Return (X, Y) of the center of cell containing provided text 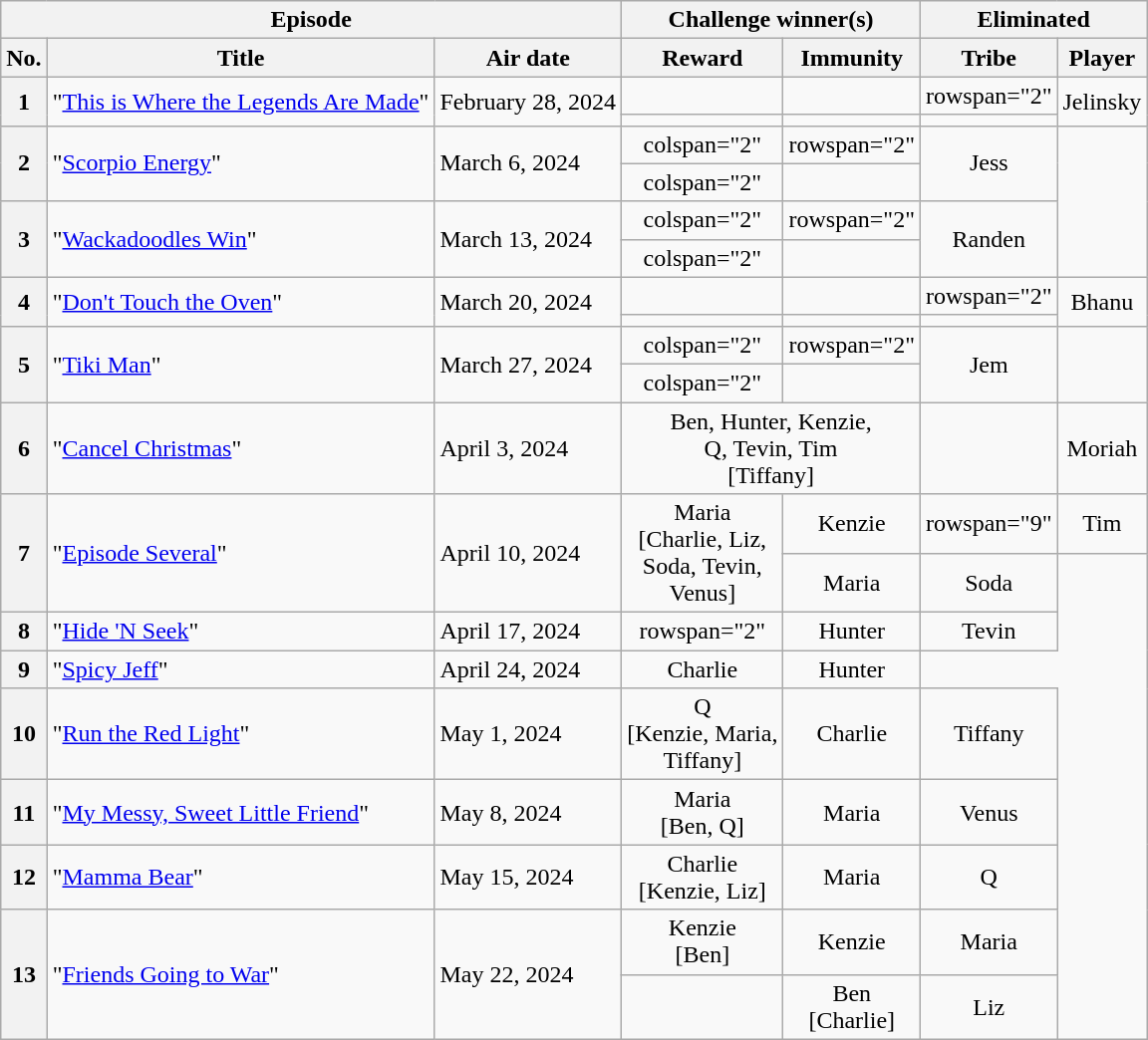
"Cancel Christmas" (241, 448)
February 28, 2024 (528, 102)
10 (24, 734)
Moriah (1102, 448)
Tim (1102, 524)
"Tiki Man" (241, 364)
"My Messy, Sweet Little Friend" (241, 813)
Kenzie[Ben] (703, 942)
"Run the Red Light" (241, 734)
May 1, 2024 (528, 734)
May 8, 2024 (528, 813)
April 3, 2024 (528, 448)
"Wackadoodles Win" (241, 239)
Tiffany (989, 734)
4 (24, 301)
Bhanu (1102, 301)
Reward (703, 58)
"Hide 'N Seek" (241, 632)
Jess (989, 163)
No. (24, 58)
April 10, 2024 (528, 554)
March 6, 2024 (528, 163)
Ben, Hunter, Kenzie,Q, Tevin, Tim[Tiffany] (771, 448)
April 17, 2024 (528, 632)
Maria[Charlie, Liz,Soda, Tevin,Venus] (703, 554)
Challenge winner(s) (771, 20)
Title (241, 58)
Charlie[Kenzie, Liz] (703, 877)
Tribe (989, 58)
"Friends Going to War" (241, 974)
"Mamma Bear" (241, 877)
1 (24, 102)
Soda (989, 583)
Episode (311, 20)
"This is Where the Legends Are Made" (241, 102)
7 (24, 554)
May 22, 2024 (528, 974)
Liz (989, 1006)
"Spicy Jeff" (241, 669)
3 (24, 239)
Eliminated (1032, 20)
March 13, 2024 (528, 239)
Q (989, 877)
"Episode Several" (241, 554)
Tevin (989, 632)
"Don't Touch the Oven" (241, 301)
Ben[Charlie] (852, 1006)
12 (24, 877)
11 (24, 813)
March 27, 2024 (528, 364)
rowspan="9" (989, 524)
2 (24, 163)
Air date (528, 58)
Immunity (852, 58)
Jelinsky (1102, 102)
Jem (989, 364)
"Scorpio Energy" (241, 163)
May 15, 2024 (528, 877)
Venus (989, 813)
13 (24, 974)
9 (24, 669)
5 (24, 364)
April 24, 2024 (528, 669)
Maria[Ben, Q] (703, 813)
Player (1102, 58)
6 (24, 448)
8 (24, 632)
March 20, 2024 (528, 301)
Q[Kenzie, Maria,Tiffany] (703, 734)
Randen (989, 239)
